Search for the cell housing the specified text and yield its (X, Y) center coordinate. 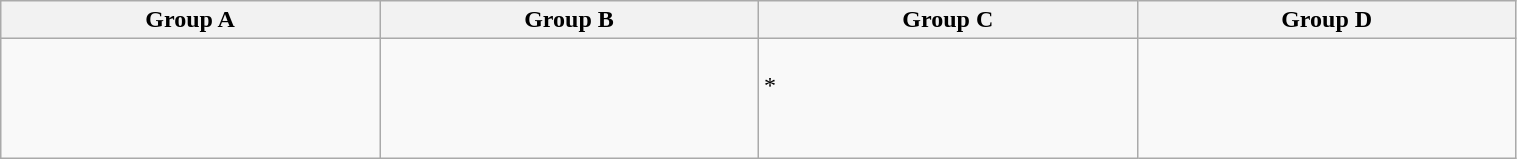
Group B (570, 20)
Group C (948, 20)
Group D (1326, 20)
Group A (190, 20)
* (948, 98)
